Search for the cell housing the specified text and yield its (x, y) center coordinate. 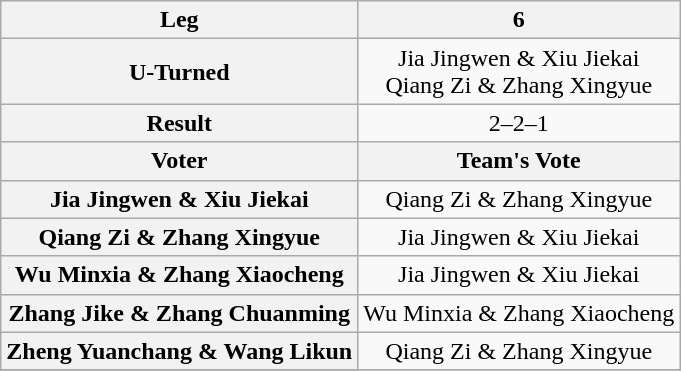
2–2–1 (519, 123)
Leg (180, 20)
Jia Jingwen & Xiu JiekaiQiang Zi & Zhang Xingyue (519, 72)
Team's Vote (519, 161)
Result (180, 123)
Zhang Jike & Zhang Chuanming (180, 313)
Zheng Yuanchang & Wang Likun (180, 351)
U-Turned (180, 72)
Voter (180, 161)
6 (519, 20)
